Scan for the cell matching the given text and deliver its [X, Y] coordinate at center. 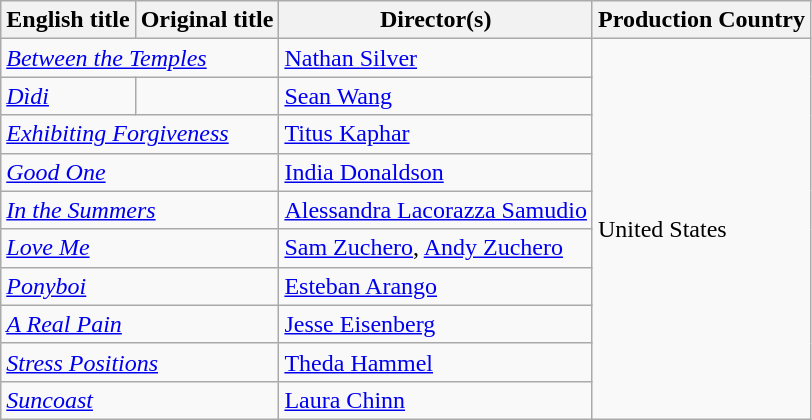
Exhibiting Forgiveness [140, 134]
English title [68, 20]
In the Summers [140, 210]
Original title [207, 20]
Director(s) [436, 20]
Dìdi [68, 96]
Good One [140, 172]
India Donaldson [436, 172]
Stress Positions [140, 362]
Nathan Silver [436, 58]
Suncoast [140, 400]
Theda Hammel [436, 362]
Between the Temples [140, 58]
Laura Chinn [436, 400]
United States [701, 230]
Love Me [140, 248]
Esteban Arango [436, 286]
Jesse Eisenberg [436, 324]
Titus Kaphar [436, 134]
Alessandra Lacorazza Samudio [436, 210]
Sam Zuchero, Andy Zuchero [436, 248]
Sean Wang [436, 96]
A Real Pain [140, 324]
Production Country [701, 20]
Ponyboi [140, 286]
